Detect which cell encompasses the target text, then output its [x, y] center coordinate. 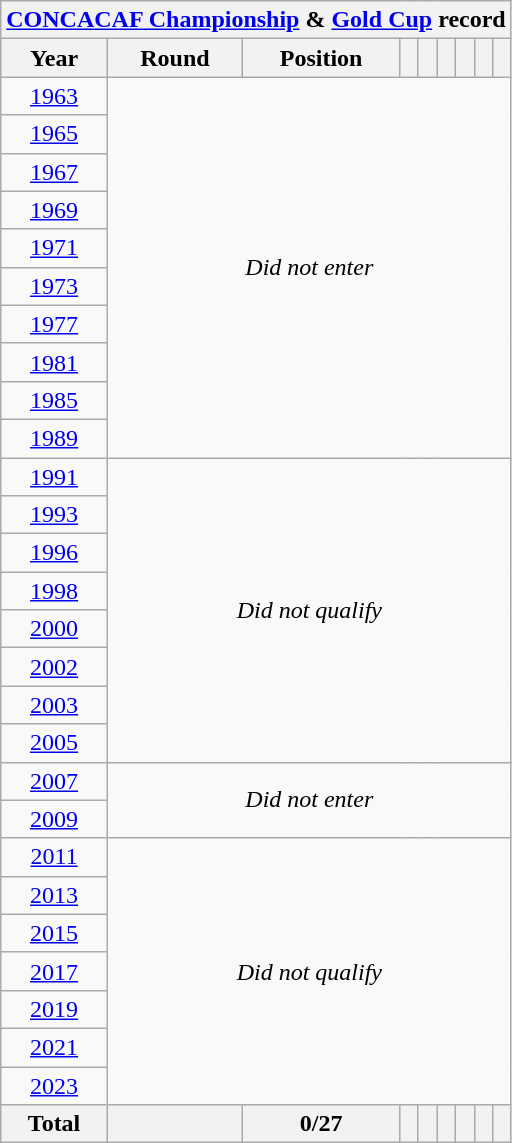
Round [174, 58]
1977 [54, 324]
2013 [54, 895]
CONCACAF Championship & Gold Cup record [256, 20]
2000 [54, 629]
1981 [54, 362]
2009 [54, 819]
Year [54, 58]
1998 [54, 591]
Position [320, 58]
2019 [54, 1009]
2021 [54, 1047]
2023 [54, 1085]
1985 [54, 400]
Total [54, 1124]
1993 [54, 515]
2007 [54, 781]
1989 [54, 438]
1965 [54, 134]
1971 [54, 248]
2017 [54, 971]
2015 [54, 933]
1996 [54, 553]
2005 [54, 743]
0/27 [320, 1124]
2003 [54, 705]
2002 [54, 667]
1969 [54, 210]
1991 [54, 477]
1973 [54, 286]
1967 [54, 172]
2011 [54, 857]
1963 [54, 96]
